From the cell containing the given text, extract its center point as [X, Y] coordinate. 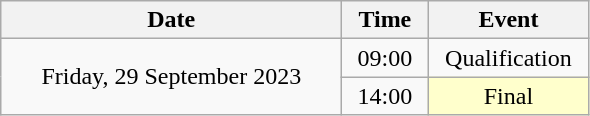
Event [508, 20]
Date [172, 20]
Qualification [508, 58]
09:00 [385, 58]
Time [385, 20]
Friday, 29 September 2023 [172, 77]
Final [508, 96]
14:00 [385, 96]
